Output the (X, Y) coordinate of the center of the cell containing the given text.  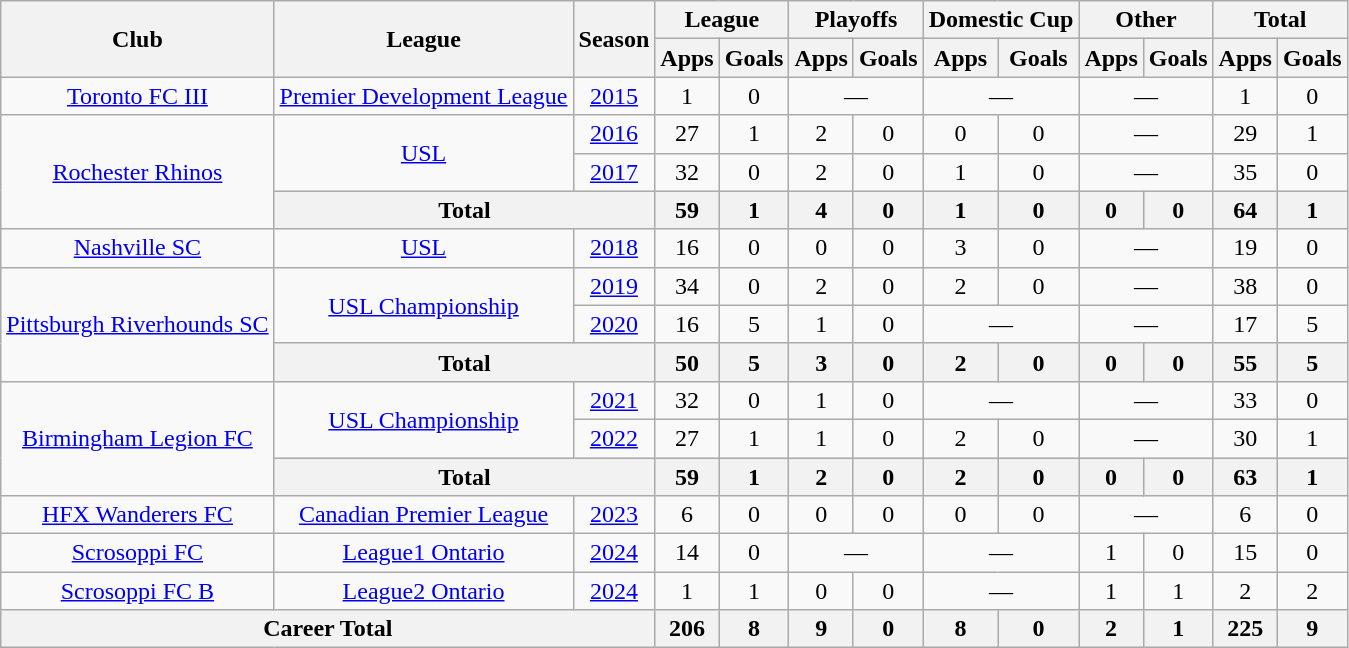
Toronto FC III (138, 96)
Season (614, 39)
2018 (614, 248)
225 (1245, 629)
206 (687, 629)
2021 (614, 400)
2022 (614, 438)
Rochester Rhinos (138, 172)
2023 (614, 515)
Premier Development League (424, 96)
14 (687, 553)
Playoffs (856, 20)
34 (687, 286)
38 (1245, 286)
15 (1245, 553)
2019 (614, 286)
29 (1245, 134)
Scrosoppi FC (138, 553)
Canadian Premier League (424, 515)
Birmingham Legion FC (138, 438)
33 (1245, 400)
Other (1146, 20)
55 (1245, 362)
Nashville SC (138, 248)
35 (1245, 172)
Club (138, 39)
Pittsburgh Riverhounds SC (138, 324)
2016 (614, 134)
63 (1245, 477)
50 (687, 362)
League1 Ontario (424, 553)
4 (821, 210)
Scrosoppi FC B (138, 591)
HFX Wanderers FC (138, 515)
30 (1245, 438)
17 (1245, 324)
64 (1245, 210)
2017 (614, 172)
League2 Ontario (424, 591)
Career Total (328, 629)
2020 (614, 324)
2015 (614, 96)
Domestic Cup (1001, 20)
19 (1245, 248)
